From the cell containing the given text, extract its center point as (X, Y) coordinate. 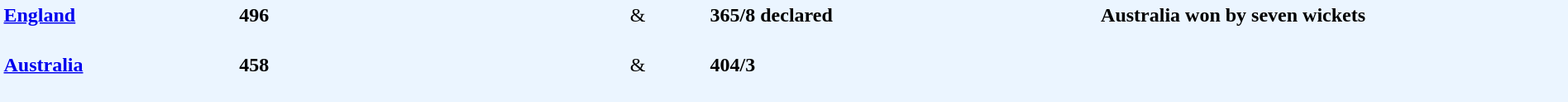
Australia won by seven wickets (1333, 51)
404/3 (903, 76)
365/8 declared (903, 27)
England (119, 27)
458 (433, 76)
496 (433, 27)
Australia (119, 76)
